Search for the cell housing the specified text and yield its [x, y] center coordinate. 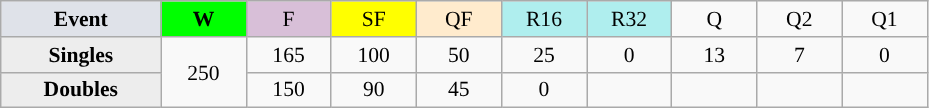
SF [374, 19]
100 [374, 55]
165 [288, 55]
W [204, 19]
45 [458, 90]
QF [458, 19]
25 [544, 55]
Q1 [884, 19]
R16 [544, 19]
13 [714, 55]
90 [374, 90]
Q [714, 19]
Event [81, 19]
R32 [628, 19]
150 [288, 90]
250 [204, 72]
Q2 [800, 19]
Doubles [81, 90]
F [288, 19]
7 [800, 55]
Singles [81, 55]
50 [458, 55]
